Locate the cell with the specified text and output its [x, y] center coordinate. 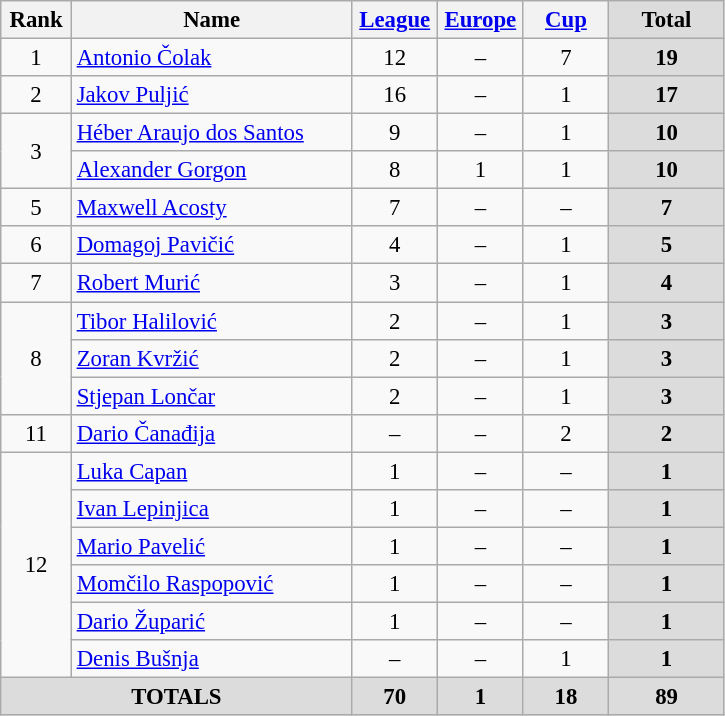
Héber Araujo dos Santos [212, 133]
Dario Župarić [212, 621]
89 [667, 697]
Maxwell Acosty [212, 208]
Tibor Halilović [212, 321]
Dario Čanađija [212, 433]
Total [667, 20]
9 [395, 133]
Denis Bušnja [212, 659]
Zoran Kvržić [212, 358]
6 [36, 245]
11 [36, 433]
17 [667, 95]
Luka Capan [212, 471]
Mario Pavelić [212, 546]
18 [566, 697]
70 [395, 697]
Domagoj Pavičić [212, 245]
League [395, 20]
Rank [36, 20]
Ivan Lepinjica [212, 509]
TOTALS [176, 697]
Name [212, 20]
19 [667, 58]
Alexander Gorgon [212, 170]
Momčilo Raspopović [212, 584]
Europe [481, 20]
Jakov Puljić [212, 95]
Cup [566, 20]
Stjepan Lončar [212, 396]
Robert Murić [212, 283]
16 [395, 95]
Antonio Čolak [212, 58]
